From the cell containing the given text, extract its center point as [X, Y] coordinate. 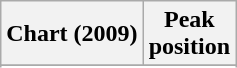
Peakposition [189, 34]
Chart (2009) [72, 34]
